Scan for the cell matching the given text and deliver its [X, Y] coordinate at center. 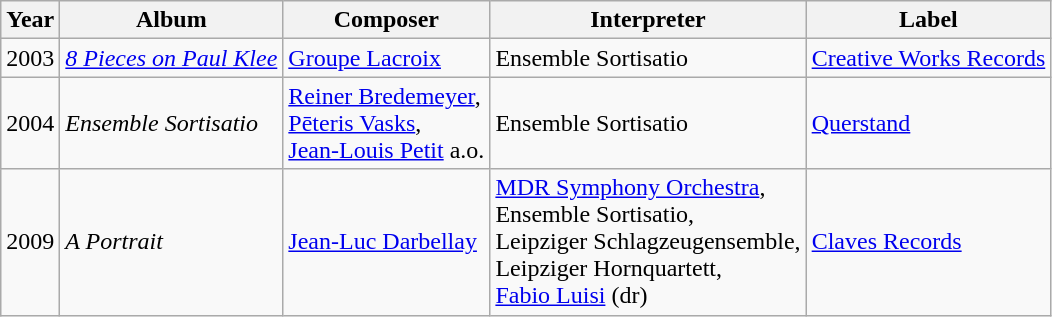
Jean-Luc Darbellay [386, 242]
Composer [386, 20]
Interpreter [648, 20]
Album [172, 20]
Claves Records [928, 242]
A Portrait [172, 242]
Reiner Bredemeyer,Pēteris Vasks,Jean-Louis Petit a.o. [386, 123]
MDR Symphony Orchestra,Ensemble Sortisatio,Leipziger Schlagzeugensemble,Leipziger Hornquartett,Fabio Luisi (dr) [648, 242]
2004 [30, 123]
Groupe Lacroix [386, 58]
Creative Works Records [928, 58]
Label [928, 20]
2003 [30, 58]
Year [30, 20]
8 Pieces on Paul Klee [172, 58]
2009 [30, 242]
Querstand [928, 123]
